Provide the (x, y) coordinate of the cell's center where the given text is located.  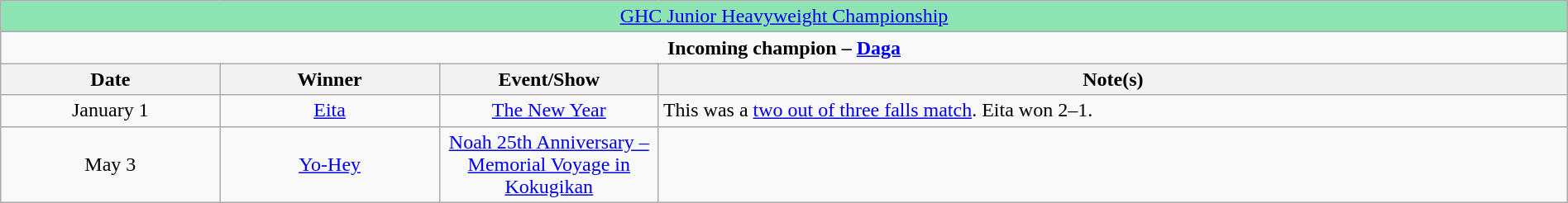
May 3 (111, 164)
The New Year (549, 111)
Winner (329, 79)
This was a two out of three falls match. Eita won 2–1. (1113, 111)
Eita (329, 111)
Noah 25th Anniversary – Memorial Voyage in Kokugikan (549, 164)
Date (111, 79)
January 1 (111, 111)
Incoming champion – Daga (784, 48)
Note(s) (1113, 79)
GHC Junior Heavyweight Championship (784, 17)
Event/Show (549, 79)
Yo-Hey (329, 164)
